Find where the given text appears and provide that cell's center as [x, y] coordinate. 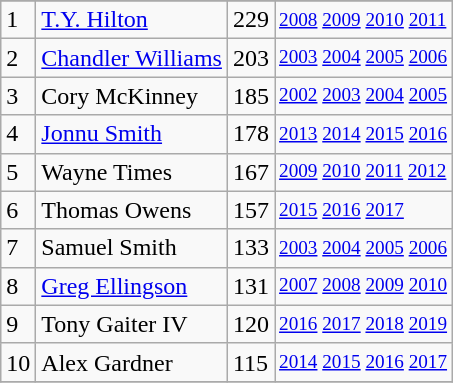
5 [18, 172]
8 [18, 286]
4 [18, 134]
178 [250, 134]
6 [18, 210]
9 [18, 324]
Chandler Williams [132, 58]
Cory McKinney [132, 96]
157 [250, 210]
115 [250, 362]
2 [18, 58]
131 [250, 286]
185 [250, 96]
229 [250, 20]
Jonnu Smith [132, 134]
3 [18, 96]
2007 2008 2009 2010 [362, 286]
Tony Gaiter IV [132, 324]
2015 2016 2017 [362, 210]
2002 2003 2004 2005 [362, 96]
203 [250, 58]
2008 2009 2010 2011 [362, 20]
10 [18, 362]
133 [250, 248]
167 [250, 172]
2014 2015 2016 2017 [362, 362]
2016 2017 2018 2019 [362, 324]
T.Y. Hilton [132, 20]
Samuel Smith [132, 248]
2013 2014 2015 2016 [362, 134]
7 [18, 248]
2009 2010 2011 2012 [362, 172]
Greg Ellingson [132, 286]
Thomas Owens [132, 210]
Wayne Times [132, 172]
120 [250, 324]
Alex Gardner [132, 362]
1 [18, 20]
